Output the (X, Y) coordinate of the center of the cell containing the given text.  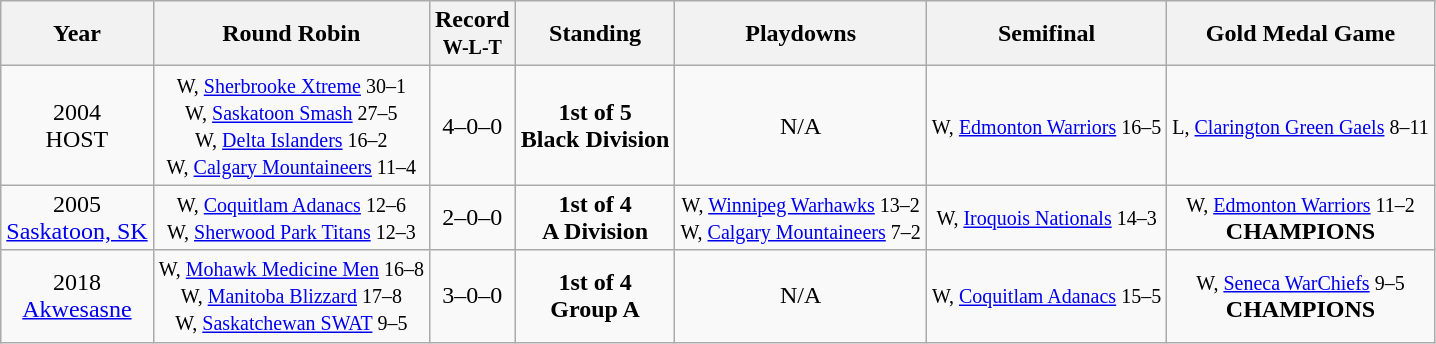
W, Coquitlam Adanacs 12–6W, Sherwood Park Titans 12–3 (291, 218)
Year (77, 34)
2005Saskatoon, SK (77, 218)
RecordW-L-T (472, 34)
W, Edmonton Warriors 11–2CHAMPIONS (1300, 218)
2004HOST (77, 126)
3–0–0 (472, 296)
1st of 5Black Division (595, 126)
W, Seneca WarChiefs 9–5CHAMPIONS (1300, 296)
4–0–0 (472, 126)
Gold Medal Game (1300, 34)
W, Coquitlam Adanacs 15–5 (1046, 296)
W, Iroquois Nationals 14–3 (1046, 218)
1st of 4Group A (595, 296)
W, Mohawk Medicine Men 16–8W, Manitoba Blizzard 17–8W, Saskatchewan SWAT 9–5 (291, 296)
2–0–0 (472, 218)
L, Clarington Green Gaels 8–11 (1300, 126)
2018Akwesasne (77, 296)
Playdowns (800, 34)
W, Winnipeg Warhawks 13–2W, Calgary Mountaineers 7–2 (800, 218)
W, Edmonton Warriors 16–5 (1046, 126)
Semifinal (1046, 34)
Round Robin (291, 34)
Standing (595, 34)
W, Sherbrooke Xtreme 30–1W, Saskatoon Smash 27–5W, Delta Islanders 16–2W, Calgary Mountaineers 11–4 (291, 126)
1st of 4A Division (595, 218)
